Search for the cell housing the specified text and yield its (x, y) center coordinate. 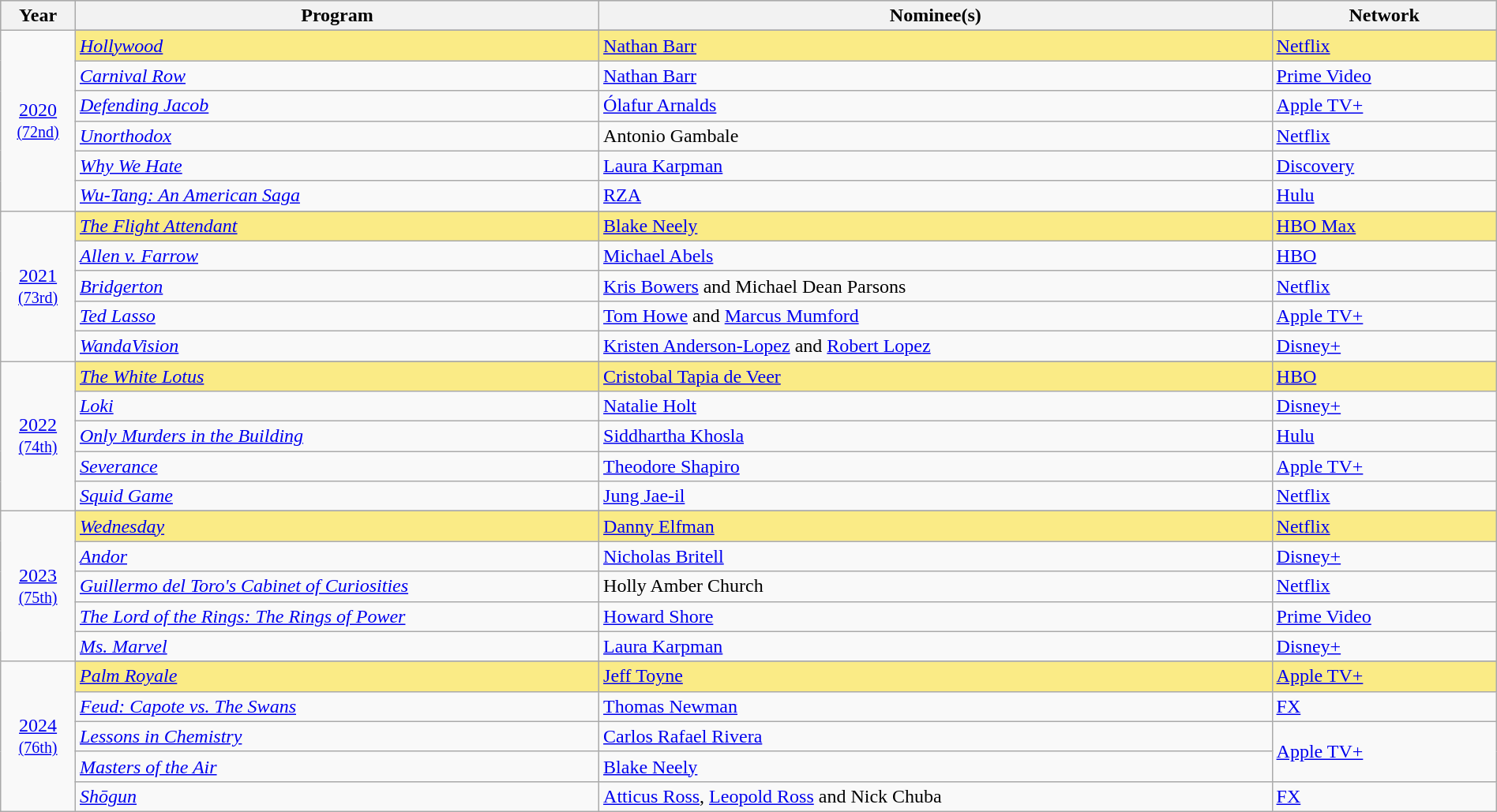
2023(75th) (38, 586)
2024(76th) (38, 736)
Shōgun (336, 796)
WandaVision (336, 346)
Allen v. Farrow (336, 256)
Kristen Anderson-Lopez and Robert Lopez (936, 346)
RZA (936, 196)
HBO Max (1384, 226)
Nominee(s) (936, 16)
Wu-Tang: An American Saga (336, 196)
Masters of the Air (336, 766)
Why We Hate (336, 166)
Holly Amber Church (936, 586)
Year (38, 16)
Atticus Ross, Leopold Ross and Nick Chuba (936, 796)
Palm Royale (336, 676)
Only Murders in the Building (336, 436)
Bridgerton (336, 286)
Siddhartha Khosla (936, 436)
The Flight Attendant (336, 226)
Lessons in Chemistry (336, 736)
Thomas Newman (936, 706)
The White Lotus (336, 376)
Natalie Holt (936, 406)
Feud: Capote vs. The Swans (336, 706)
Network (1384, 16)
Nicholas Britell (936, 556)
2021(73rd) (38, 286)
Hollywood (336, 46)
Ms. Marvel (336, 646)
Antonio Gambale (936, 136)
Discovery (1384, 166)
Tom Howe and Marcus Mumford (936, 316)
Carlos Rafael Rivera (936, 736)
Loki (336, 406)
Squid Game (336, 496)
The Lord of the Rings: The Rings of Power (336, 616)
Michael Abels (936, 256)
Carnival Row (336, 76)
Ólafur Arnalds (936, 106)
Andor (336, 556)
Severance (336, 466)
Theodore Shapiro (936, 466)
Jung Jae-il (936, 496)
Program (336, 16)
Cristobal Tapia de Veer (936, 376)
Danny Elfman (936, 526)
Kris Bowers and Michael Dean Parsons (936, 286)
Guillermo del Toro's Cabinet of Curiosities (336, 586)
Howard Shore (936, 616)
Wednesday (336, 526)
Jeff Toyne (936, 676)
Unorthodox (336, 136)
2022(74th) (38, 436)
Defending Jacob (336, 106)
2020(72nd) (38, 121)
Ted Lasso (336, 316)
